Find where the given text appears and provide that cell's center as (X, Y) coordinate. 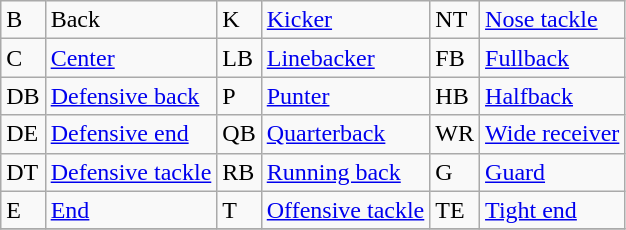
Defensive back (131, 96)
FB (455, 58)
C (23, 58)
Linebacker (346, 58)
TE (455, 210)
Defensive tackle (131, 172)
Running back (346, 172)
Nose tackle (552, 20)
NT (455, 20)
Defensive end (131, 134)
DE (23, 134)
G (455, 172)
LB (239, 58)
Offensive tackle (346, 210)
Center (131, 58)
Guard (552, 172)
Kicker (346, 20)
RB (239, 172)
Tight end (552, 210)
HB (455, 96)
DT (23, 172)
Fullback (552, 58)
DB (23, 96)
B (23, 20)
Wide receiver (552, 134)
E (23, 210)
WR (455, 134)
Punter (346, 96)
P (239, 96)
Back (131, 20)
End (131, 210)
K (239, 20)
Quarterback (346, 134)
Halfback (552, 96)
QB (239, 134)
T (239, 210)
